For the text-containing cell, return its midpoint in (X, Y) coordinate format. 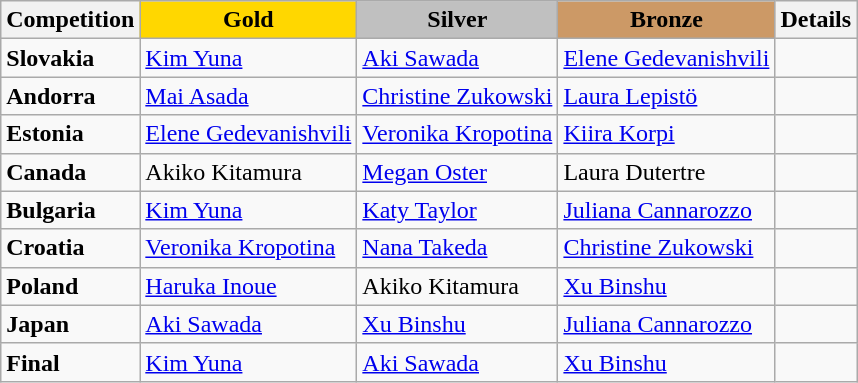
Silver (458, 20)
Laura Lepistö (666, 96)
Japan (70, 324)
Croatia (70, 248)
Bronze (666, 20)
Poland (70, 286)
Kiira Korpi (666, 134)
Final (70, 362)
Megan Oster (458, 172)
Andorra (70, 96)
Katy Taylor (458, 210)
Canada (70, 172)
Slovakia (70, 58)
Competition (70, 20)
Bulgaria (70, 210)
Details (816, 20)
Haruka Inoue (248, 286)
Laura Dutertre (666, 172)
Estonia (70, 134)
Gold (248, 20)
Nana Takeda (458, 248)
Mai Asada (248, 96)
